Pinpoint the cell where the given text exists, returning its [X, Y] midpoint coordinate. 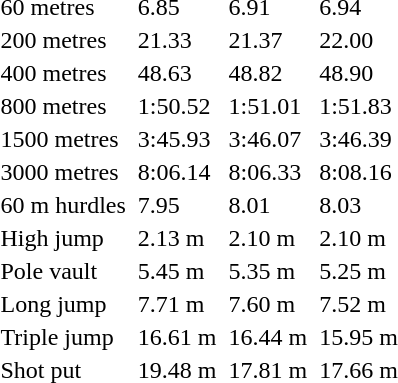
21.37 [268, 40]
8:06.14 [177, 172]
16.44 m [268, 337]
1:51.01 [268, 106]
1:50.52 [177, 106]
2.10 m [268, 238]
5.35 m [268, 271]
7.71 m [177, 304]
5.45 m [177, 271]
48.63 [177, 73]
16.61 m [177, 337]
3:45.93 [177, 139]
2.13 m [177, 238]
21.33 [177, 40]
8.01 [268, 205]
7.60 m [268, 304]
3:46.07 [268, 139]
8:06.33 [268, 172]
7.95 [177, 205]
48.82 [268, 73]
